Capture the cell that displays the provided text and extract its (X, Y) central coordinate. 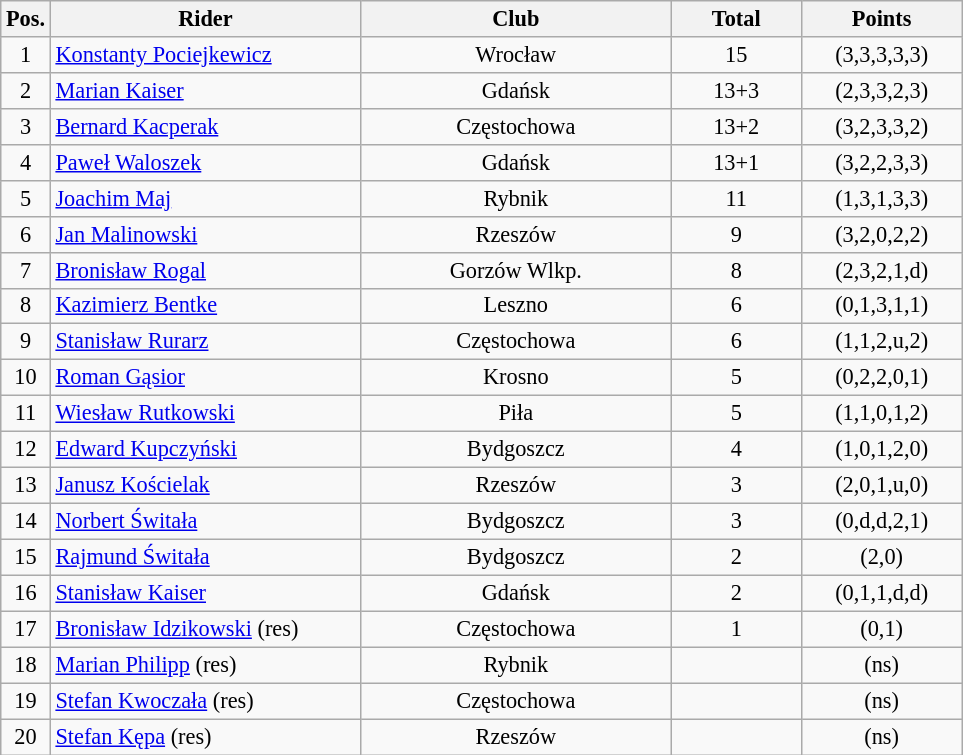
Points (881, 19)
Wrocław (516, 55)
Konstanty Pociejkewicz (205, 55)
(3,2,3,3,2) (881, 126)
(2,0,1,u,0) (881, 485)
Pos. (26, 19)
Kazimierz Bentke (205, 306)
(1,1,0,1,2) (881, 414)
16 (26, 593)
18 (26, 665)
Jan Malinowski (205, 234)
Stefan Kępa (res) (205, 737)
(1,3,1,3,3) (881, 198)
Joachim Maj (205, 198)
(0,2,2,0,1) (881, 378)
Norbert Świtała (205, 521)
Edward Kupczyński (205, 450)
Stanisław Kaiser (205, 593)
Leszno (516, 306)
(3,2,0,2,2) (881, 234)
13+3 (736, 90)
(0,1,1,d,d) (881, 593)
(0,1) (881, 629)
Stefan Kwoczała (res) (205, 701)
14 (26, 521)
20 (26, 737)
(0,d,d,2,1) (881, 521)
Bronisław Idzikowski (res) (205, 629)
10 (26, 378)
(3,2,2,3,3) (881, 162)
(3,3,3,3,3) (881, 55)
Marian Philipp (res) (205, 665)
(0,1,3,1,1) (881, 306)
(2,0) (881, 557)
(2,3,2,1,d) (881, 270)
17 (26, 629)
Wiesław Rutkowski (205, 414)
Rajmund Świtała (205, 557)
7 (26, 270)
Piła (516, 414)
19 (26, 701)
Marian Kaiser (205, 90)
13+1 (736, 162)
Club (516, 19)
Janusz Kościelak (205, 485)
Bernard Kacperak (205, 126)
Total (736, 19)
13 (26, 485)
Stanisław Rurarz (205, 342)
Roman Gąsior (205, 378)
Bronisław Rogal (205, 270)
Rider (205, 19)
Krosno (516, 378)
(2,3,3,2,3) (881, 90)
12 (26, 450)
13+2 (736, 126)
Gorzów Wlkp. (516, 270)
(1,0,1,2,0) (881, 450)
(1,1,2,u,2) (881, 342)
Paweł Waloszek (205, 162)
